Return the [X, Y] coordinate for the center point of the cell that contains the specified text.  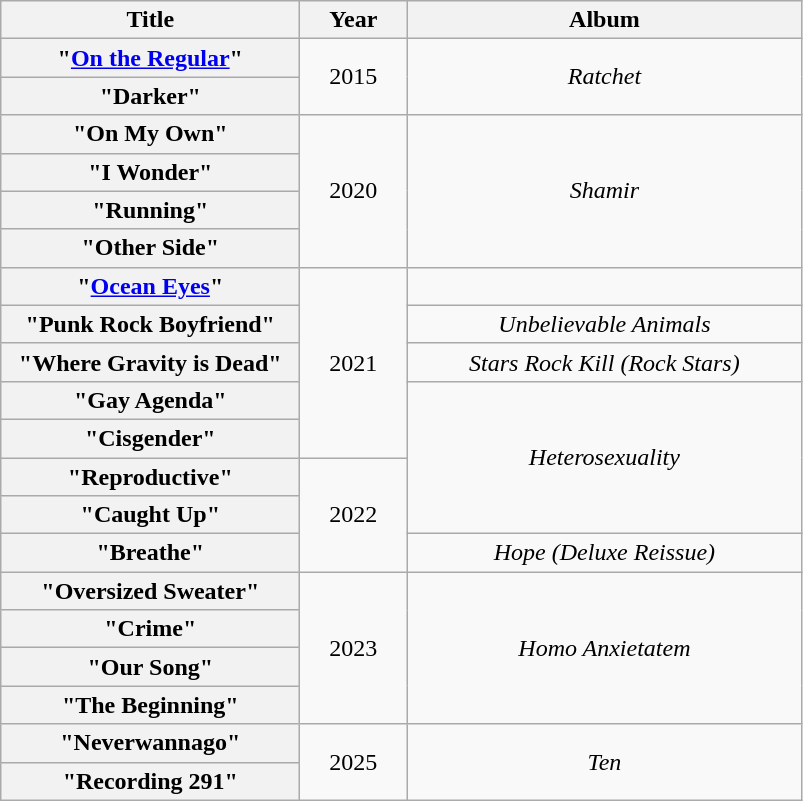
2025 [354, 762]
Heterosexuality [604, 457]
Ten [604, 762]
"Darker" [150, 96]
Album [604, 20]
"Our Song" [150, 667]
"Punk Rock Boyfriend" [150, 324]
"The Beginning" [150, 705]
"Gay Agenda" [150, 400]
"On the Regular" [150, 58]
"Reproductive" [150, 477]
Shamir [604, 191]
2021 [354, 362]
"Caught Up" [150, 515]
"I Wonder" [150, 172]
2023 [354, 648]
"Other Side" [150, 248]
"On My Own" [150, 134]
2020 [354, 191]
Title [150, 20]
Ratchet [604, 77]
2022 [354, 515]
Unbelievable Animals [604, 324]
"Running" [150, 210]
"Where Gravity is Dead" [150, 362]
Year [354, 20]
"Ocean Eyes" [150, 286]
"Neverwannago" [150, 743]
Stars Rock Kill (Rock Stars) [604, 362]
"Crime" [150, 629]
Homo Anxietatem [604, 648]
"Recording 291" [150, 781]
"Oversized Sweater" [150, 591]
Hope (Deluxe Reissue) [604, 553]
2015 [354, 77]
"Cisgender" [150, 438]
"Breathe" [150, 553]
